Search for the cell housing the specified text and yield its [x, y] center coordinate. 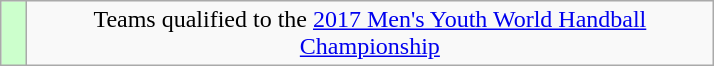
Teams qualified to the 2017 Men's Youth World Handball Championship [370, 34]
